Return (X, Y) of the center of cell containing provided text 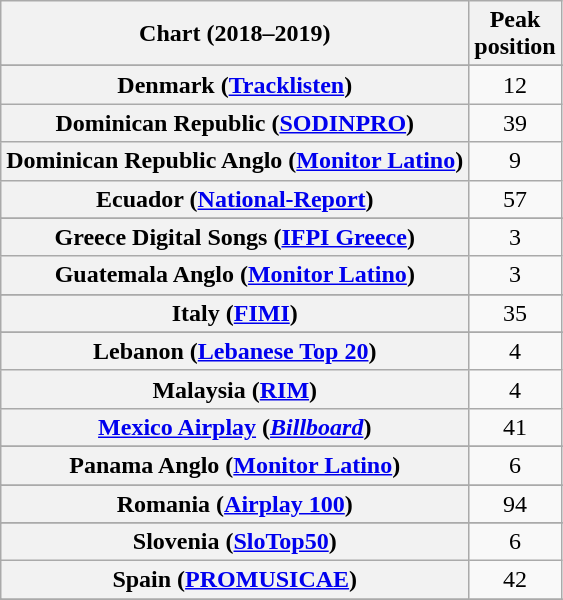
12 (515, 85)
94 (515, 503)
Panama Anglo (Monitor Latino) (235, 465)
57 (515, 199)
42 (515, 580)
Slovenia (SloTop50) (235, 542)
Denmark (Tracklisten) (235, 85)
Peak position (515, 34)
39 (515, 123)
Romania (Airplay 100) (235, 503)
9 (515, 161)
Mexico Airplay (Billboard) (235, 427)
Dominican Republic (SODINPRO) (235, 123)
Dominican Republic Anglo (Monitor Latino) (235, 161)
Greece Digital Songs (IFPI Greece) (235, 237)
Chart (2018–2019) (235, 34)
Malaysia (RIM) (235, 389)
Lebanon (Lebanese Top 20) (235, 351)
41 (515, 427)
Italy (FIMI) (235, 313)
Ecuador (National-Report) (235, 199)
Guatemala Anglo (Monitor Latino) (235, 275)
Spain (PROMUSICAE) (235, 580)
35 (515, 313)
